Identify which cell holds the provided text, then report its [X, Y] central coordinate. 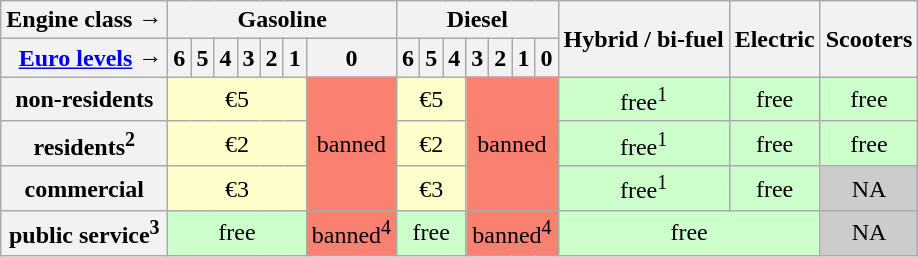
Electric [774, 39]
residents2 [84, 144]
Diesel [478, 20]
Euro levels → [84, 58]
Engine class → [84, 20]
Hybrid / bi-fuel [644, 39]
Scooters [869, 39]
non-residents [84, 100]
public service3 [84, 234]
Gasoline [282, 20]
commercial [84, 188]
